Search for the cell housing the specified text and yield its (x, y) center coordinate. 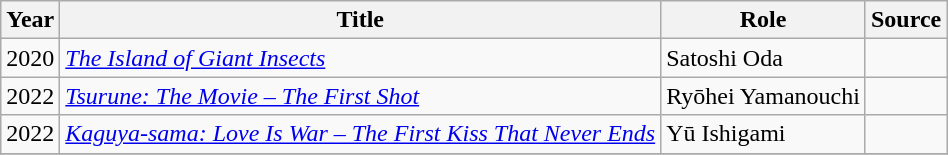
Satoshi Oda (764, 58)
Year (30, 20)
Role (764, 20)
Yū Ishigami (764, 134)
Tsurune: The Movie – The First Shot (360, 96)
Ryōhei Yamanouchi (764, 96)
Kaguya-sama: Love Is War – The First Kiss That Never Ends (360, 134)
2020 (30, 58)
Source (906, 20)
Title (360, 20)
The Island of Giant Insects (360, 58)
